Detect which cell encompasses the target text, then output its (X, Y) center coordinate. 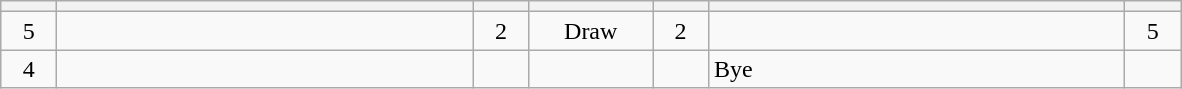
Draw (591, 31)
Bye (917, 69)
4 (29, 69)
